Scan for the cell matching the given text and deliver its [x, y] coordinate at center. 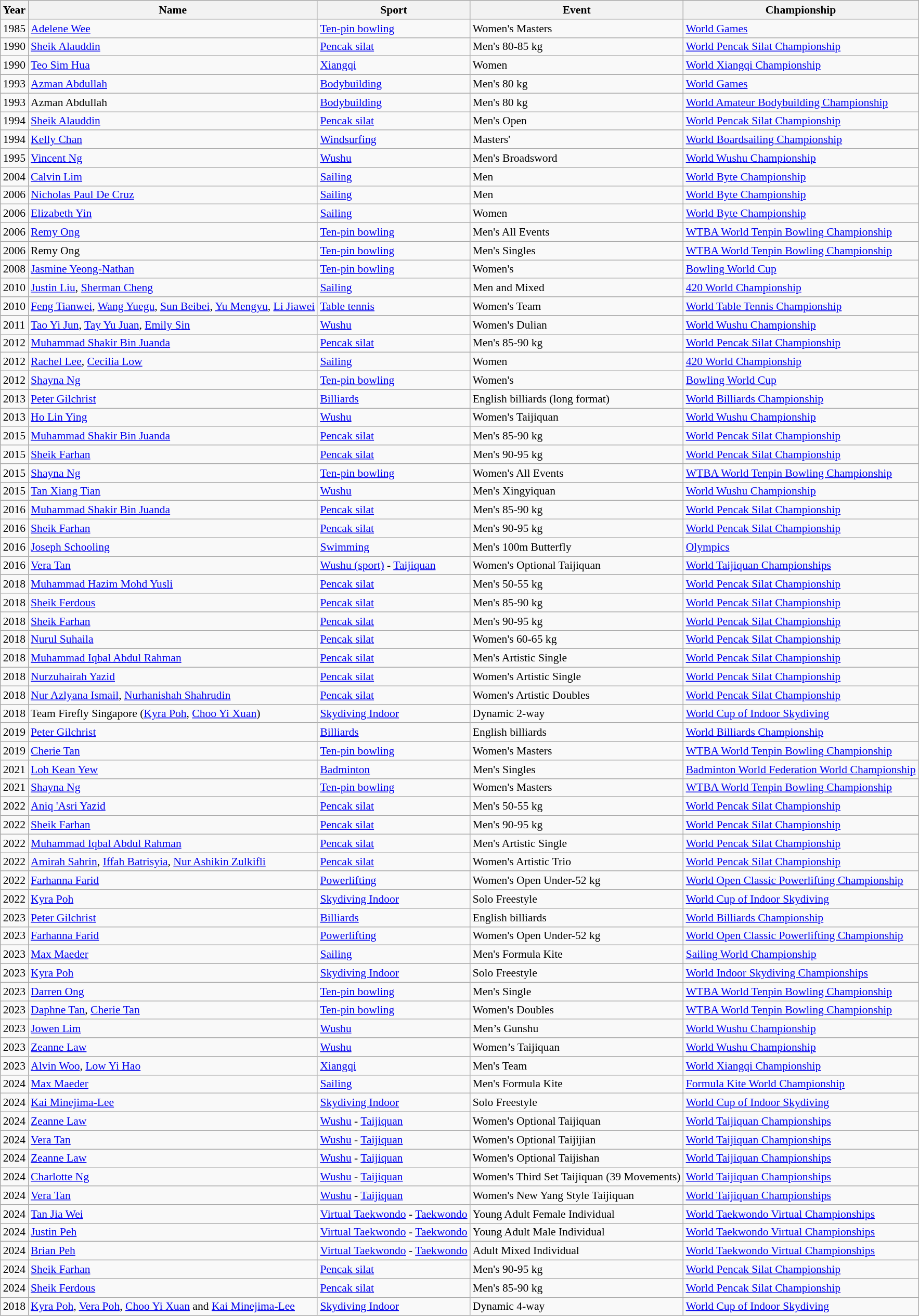
Women's Artistic Single [577, 677]
2011 [15, 325]
Women's Optional Taijijian [577, 1140]
Sailing World Championship [801, 955]
Men's Xingyiquan [577, 491]
Tan Xiang Tian [173, 491]
Daphne Tan, Cherie Tan [173, 1010]
Women's Third Set Taijiquan (39 Movements) [577, 1177]
Kai Minejima-Lee [173, 1103]
Muhammad Hazim Mohd Yusli [173, 584]
World Indoor Skydiving Championships [801, 973]
Feng Tianwei, Wang Yuegu, Sun Beibei, Yu Mengyu, Li Jiawei [173, 306]
Table tennis [393, 306]
Championship [801, 10]
Year [15, 10]
Rachel Lee, Cecilia Low [173, 362]
1985 [15, 29]
Women’s Taijiquan [577, 1047]
Jowen Lim [173, 1029]
Men and Mixed [577, 288]
Women's Team [577, 306]
Formula Kite World Championship [801, 1084]
Women's 60-65 kg [577, 640]
Olympics [801, 547]
Brian Peh [173, 1251]
Charlotte Ng [173, 1177]
Women's Artistic Doubles [577, 695]
World Table Tennis Championship [801, 306]
Women's Dulian [577, 325]
Badminton [393, 770]
Nur Azlyana Ismail, Nurhanishah Shahrudin [173, 695]
Women's All Events [577, 473]
Men's Broadsword [577, 158]
Loh Kean Yew [173, 770]
English billiards (long format) [577, 399]
Women's Doubles [577, 1010]
Masters' [577, 140]
Men's All Events [577, 232]
Windsurfing [393, 140]
Dynamic 2-way [577, 714]
Adult Mixed Individual [577, 1251]
Cherie Tan [173, 751]
Tan Jia Wei [173, 1214]
Tao Yi Jun, Tay Yu Juan, Emily Sin [173, 325]
Jasmine Yeong-Nathan [173, 269]
Sport [393, 10]
Kelly Chan [173, 140]
Elizabeth Yin [173, 214]
Nicholas Paul De Cruz [173, 195]
Dynamic 4-way [577, 1307]
Vincent Ng [173, 158]
Men's Team [577, 1066]
Joseph Schooling [173, 547]
Teo Sim Hua [173, 66]
Team Firefly Singapore (Kyra Poh, Choo Yi Xuan) [173, 714]
Kyra Poh, Vera Poh, Choo Yi Xuan and Kai Minejima-Lee [173, 1307]
Men's Single [577, 992]
Adelene Wee [173, 29]
2004 [15, 177]
Badminton World Federation World Championship [801, 770]
Men's 100m Butterfly [577, 547]
Women's Optional Taijishan [577, 1158]
Women's Artistic Trio [577, 862]
Justin Liu, Sherman Cheng [173, 288]
Amirah Sahrin, Iffah Batrisyia, Nur Ashikin Zulkifli [173, 862]
Women's Taijiquan [577, 418]
2008 [15, 269]
Darren Ong [173, 992]
Aniq 'Asri Yazid [173, 806]
Nurzuhairah Yazid [173, 677]
Young Adult Male Individual [577, 1232]
Event [577, 10]
Name [173, 10]
Alvin Woo, Low Yi Hao [173, 1066]
Women's New Yang Style Taijiquan [577, 1195]
Men's Open [577, 121]
World Boardsailing Championship [801, 140]
Men’s Gunshu [577, 1029]
Nurul Suhaila [173, 640]
1995 [15, 158]
Men's 80-85 kg [577, 47]
Ho Lin Ying [173, 418]
Calvin Lim [173, 177]
Young Adult Female Individual [577, 1214]
Swimming [393, 547]
World Amateur Bodybuilding Championship [801, 102]
Wushu (sport) - Taijiquan [393, 566]
Justin Peh [173, 1232]
